For the text-containing cell, return its midpoint in (X, Y) coordinate format. 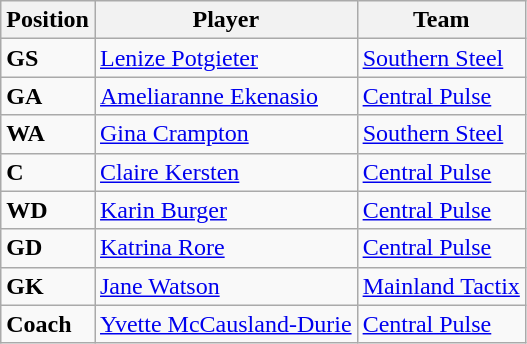
WA (48, 134)
GS (48, 58)
Karin Burger (226, 210)
WD (48, 210)
GK (48, 286)
Yvette McCausland-Durie (226, 324)
Position (48, 20)
Claire Kersten (226, 172)
C (48, 172)
GD (48, 248)
Lenize Potgieter (226, 58)
Jane Watson (226, 286)
Katrina Rore (226, 248)
Team (441, 20)
Mainland Tactix (441, 286)
Gina Crampton (226, 134)
Ameliaranne Ekenasio (226, 96)
Player (226, 20)
Coach (48, 324)
GA (48, 96)
